Search for the cell housing the specified text and yield its [x, y] center coordinate. 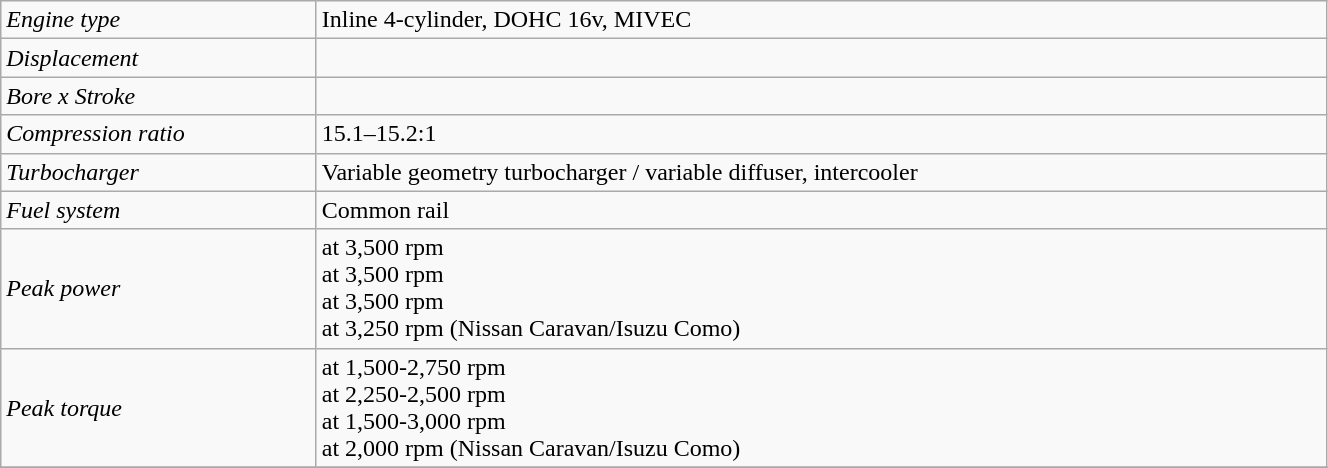
Engine type [158, 20]
Common rail [821, 210]
Bore x Stroke [158, 96]
Peak power [158, 288]
Turbocharger [158, 172]
Displacement [158, 58]
Fuel system [158, 210]
Inline 4-cylinder, DOHC 16v, MIVEC [821, 20]
at 1,500-2,750 rpm at 2,250-2,500 rpm at 1,500-3,000 rpm at 2,000 rpm (Nissan Caravan/Isuzu Como) [821, 408]
15.1–15.2:1 [821, 134]
Variable geometry turbocharger / variable diffuser, intercooler [821, 172]
Peak torque [158, 408]
at 3,500 rpm at 3,500 rpm at 3,500 rpm at 3,250 rpm (Nissan Caravan/Isuzu Como) [821, 288]
Compression ratio [158, 134]
